Scan for the cell matching the given text and deliver its [X, Y] coordinate at center. 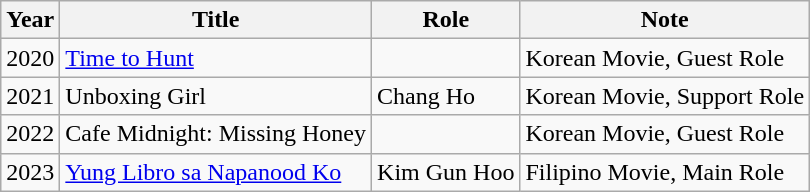
Role [446, 20]
2021 [30, 96]
Korean Movie, Support Role [665, 96]
Filipino Movie, Main Role [665, 172]
Cafe Midnight: Missing Honey [216, 134]
Title [216, 20]
Unboxing Girl [216, 96]
Note [665, 20]
Chang Ho [446, 96]
Year [30, 20]
Time to Hunt [216, 58]
Yung Libro sa Napanood Ko [216, 172]
2023 [30, 172]
2020 [30, 58]
Kim Gun Hoo [446, 172]
2022 [30, 134]
